Find where the given text appears and provide that cell's center as [X, Y] coordinate. 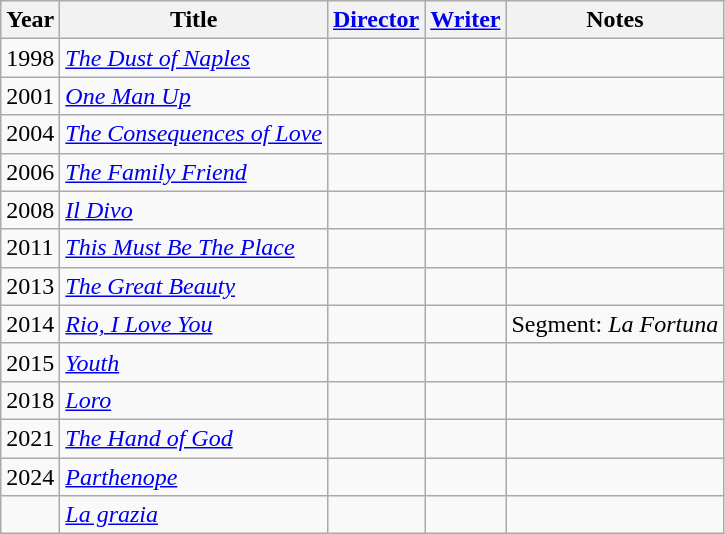
La grazia [194, 515]
Youth [194, 362]
2001 [30, 96]
2015 [30, 362]
1998 [30, 58]
Loro [194, 400]
2011 [30, 248]
2018 [30, 400]
The Consequences of Love [194, 134]
2004 [30, 134]
Writer [466, 20]
The Hand of God [194, 438]
The Dust of Naples [194, 58]
Director [376, 20]
2013 [30, 286]
2006 [30, 172]
Title [194, 20]
Il Divo [194, 210]
2024 [30, 477]
Notes [615, 20]
The Family Friend [194, 172]
Parthenope [194, 477]
Year [30, 20]
2014 [30, 324]
2008 [30, 210]
This Must Be The Place [194, 248]
Segment: La Fortuna [615, 324]
One Man Up [194, 96]
2021 [30, 438]
The Great Beauty [194, 286]
Rio, I Love You [194, 324]
